Capture the cell that displays the provided text and extract its (X, Y) central coordinate. 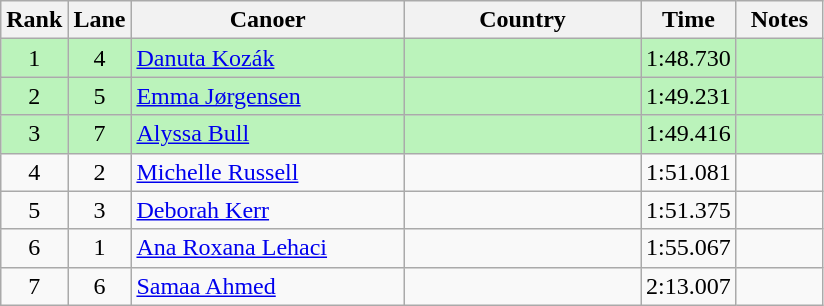
1:49.416 (689, 134)
Lane (100, 20)
Rank (34, 20)
1:51.081 (689, 172)
Alyssa Bull (268, 134)
2:13.007 (689, 286)
1:55.067 (689, 248)
Country (522, 20)
Time (689, 20)
Ana Roxana Lehaci (268, 248)
Notes (779, 20)
Canoer (268, 20)
Danuta Kozák (268, 58)
Deborah Kerr (268, 210)
Emma Jørgensen (268, 96)
1:48.730 (689, 58)
1:49.231 (689, 96)
Samaa Ahmed (268, 286)
1:51.375 (689, 210)
Michelle Russell (268, 172)
